Extract the [x, y] coordinate from the center of the cell holding the provided text.  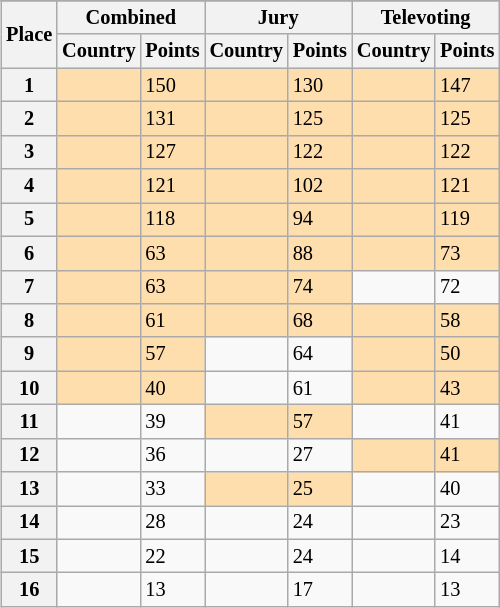
88 [320, 253]
Televoting [426, 18]
39 [172, 422]
28 [172, 523]
36 [172, 455]
5 [29, 220]
64 [320, 354]
8 [29, 321]
130 [320, 85]
Jury [278, 18]
72 [467, 287]
9 [29, 354]
17 [320, 590]
73 [467, 253]
16 [29, 590]
25 [320, 489]
150 [172, 85]
7 [29, 287]
15 [29, 556]
3 [29, 152]
127 [172, 152]
43 [467, 388]
27 [320, 455]
1 [29, 85]
50 [467, 354]
12 [29, 455]
10 [29, 388]
68 [320, 321]
147 [467, 85]
119 [467, 220]
22 [172, 556]
131 [172, 119]
Combined [130, 18]
58 [467, 321]
2 [29, 119]
6 [29, 253]
33 [172, 489]
23 [467, 523]
118 [172, 220]
94 [320, 220]
102 [320, 186]
11 [29, 422]
4 [29, 186]
Place [29, 34]
74 [320, 287]
